Scan for the cell matching the given text and deliver its [x, y] coordinate at center. 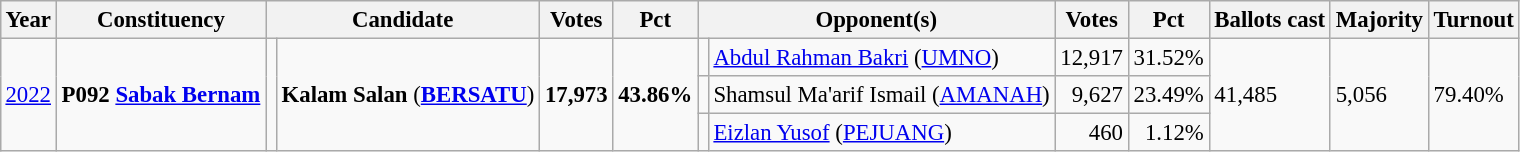
43.86% [656, 94]
460 [1092, 133]
41,485 [1270, 94]
Candidate [403, 20]
Constituency [160, 20]
Eizlan Yusof (PEJUANG) [882, 133]
2022 [28, 94]
5,056 [1379, 94]
17,973 [576, 94]
9,627 [1092, 95]
Majority [1379, 20]
12,917 [1092, 57]
Shamsul Ma'arif Ismail (AMANAH) [882, 95]
79.40% [1474, 94]
23.49% [1168, 95]
Ballots cast [1270, 20]
Year [28, 20]
P092 Sabak Bernam [160, 94]
1.12% [1168, 133]
Opponent(s) [876, 20]
Turnout [1474, 20]
Kalam Salan (BERSATU) [408, 94]
31.52% [1168, 57]
Abdul Rahman Bakri (UMNO) [882, 57]
